Extract the (x, y) coordinate from the center of the cell holding the provided text.  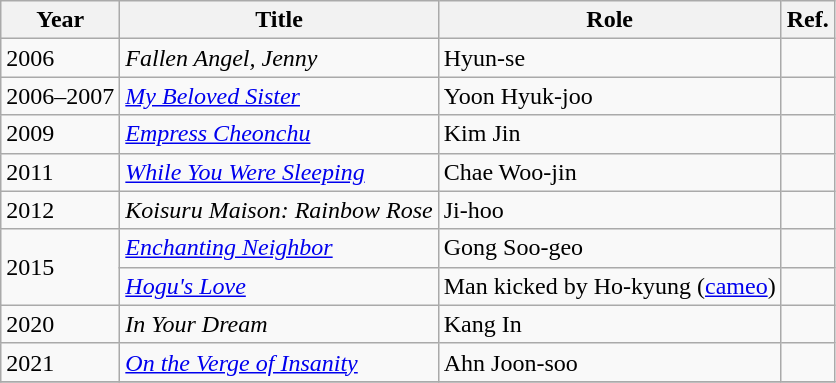
2020 (60, 324)
Hogu's Love (279, 286)
While You Were Sleeping (279, 172)
Gong Soo-geo (610, 248)
Enchanting Neighbor (279, 248)
Empress Cheonchu (279, 134)
On the Verge of Insanity (279, 362)
2012 (60, 210)
Year (60, 20)
Fallen Angel, Jenny (279, 58)
2009 (60, 134)
2021 (60, 362)
Role (610, 20)
Title (279, 20)
Yoon Hyuk-joo (610, 96)
2006–2007 (60, 96)
Man kicked by Ho-kyung (cameo) (610, 286)
Kim Jin (610, 134)
My Beloved Sister (279, 96)
Hyun-se (610, 58)
Ji-hoo (610, 210)
Ahn Joon-soo (610, 362)
2015 (60, 267)
Chae Woo-jin (610, 172)
Koisuru Maison: Rainbow Rose (279, 210)
2006 (60, 58)
Ref. (808, 20)
In Your Dream (279, 324)
Kang In (610, 324)
2011 (60, 172)
